Return (x, y) of the center of cell containing provided text 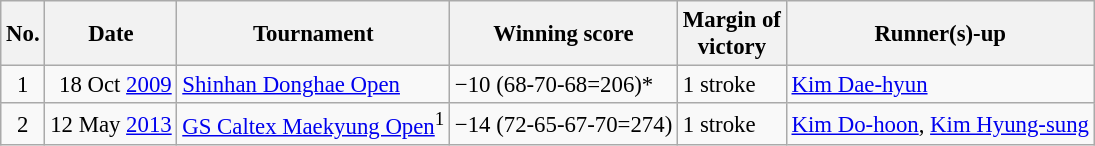
−10 (68-70-68=206)* (564, 85)
18 Oct 2009 (111, 85)
Kim Dae-hyun (940, 85)
Tournament (314, 34)
Shinhan Donghae Open (314, 85)
GS Caltex Maekyung Open1 (314, 124)
Date (111, 34)
Winning score (564, 34)
No. (23, 34)
Margin ofvictory (732, 34)
12 May 2013 (111, 124)
1 (23, 85)
−14 (72-65-67-70=274) (564, 124)
Runner(s)-up (940, 34)
2 (23, 124)
Kim Do-hoon, Kim Hyung-sung (940, 124)
